Determine the [X, Y] coordinate at the center of the cell enclosing the given text.  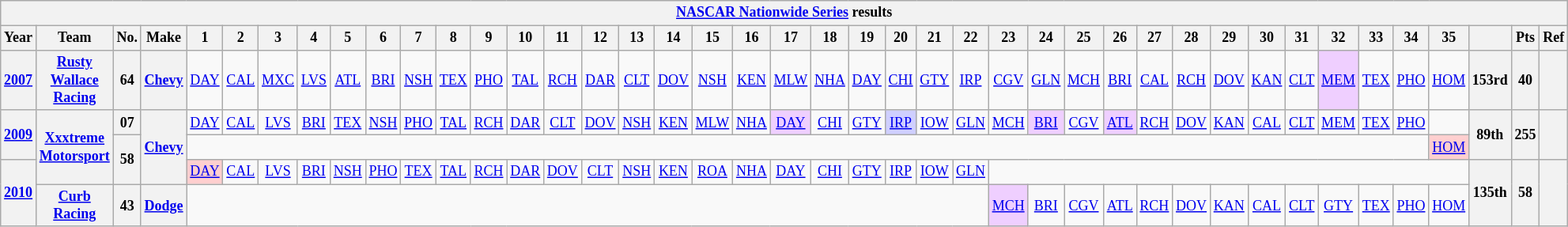
32 [1339, 38]
3 [278, 38]
Year [19, 38]
Ref [1554, 38]
MXC [278, 80]
Rusty Wallace Racing [74, 80]
24 [1046, 38]
2010 [19, 193]
Xxxtreme Motorsport [74, 147]
2007 [19, 80]
1 [205, 38]
7 [419, 38]
20 [901, 38]
10 [525, 38]
4 [313, 38]
31 [1302, 38]
135th [1490, 193]
16 [752, 38]
26 [1120, 38]
Team [74, 38]
Pts [1525, 38]
14 [674, 38]
33 [1376, 38]
43 [127, 206]
No. [127, 38]
6 [383, 38]
Curb Racing [74, 206]
64 [127, 80]
30 [1267, 38]
19 [867, 38]
2009 [19, 134]
28 [1192, 38]
13 [637, 38]
35 [1449, 38]
17 [791, 38]
9 [489, 38]
22 [971, 38]
8 [453, 38]
5 [348, 38]
ROA [712, 172]
15 [712, 38]
23 [1008, 38]
153rd [1490, 80]
11 [563, 38]
Dodge [164, 206]
40 [1525, 80]
12 [600, 38]
255 [1525, 134]
Make [164, 38]
NASCAR Nationwide Series results [784, 13]
18 [830, 38]
21 [935, 38]
27 [1154, 38]
89th [1490, 134]
2 [240, 38]
25 [1084, 38]
07 [127, 122]
29 [1229, 38]
34 [1411, 38]
